Return the [X, Y] coordinate for the center point of the cell that contains the specified text.  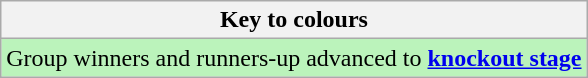
Key to colours [294, 20]
Group winners and runners-up advanced to knockout stage [294, 58]
